Detect which cell encompasses the target text, then output its [x, y] center coordinate. 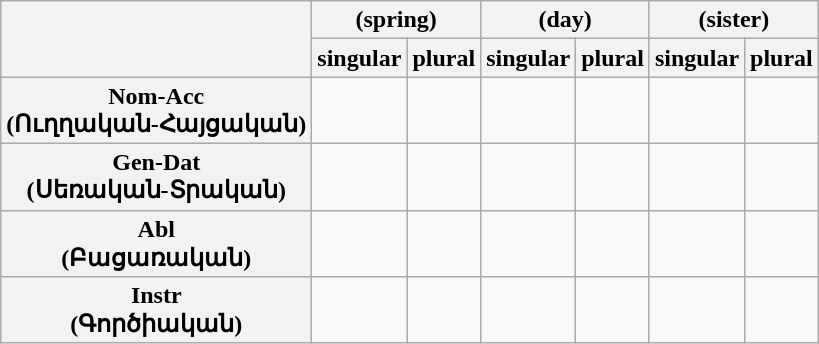
Gen-Dat(Սեռական-Տրական) [156, 176]
Instr(Գործիական) [156, 310]
(day) [566, 20]
(sister) [734, 20]
Nom-Acc(Ուղղական-Հայցական) [156, 110]
Abl(Բացառական) [156, 244]
(spring) [396, 20]
